Find where the given text appears and provide that cell's center as (X, Y) coordinate. 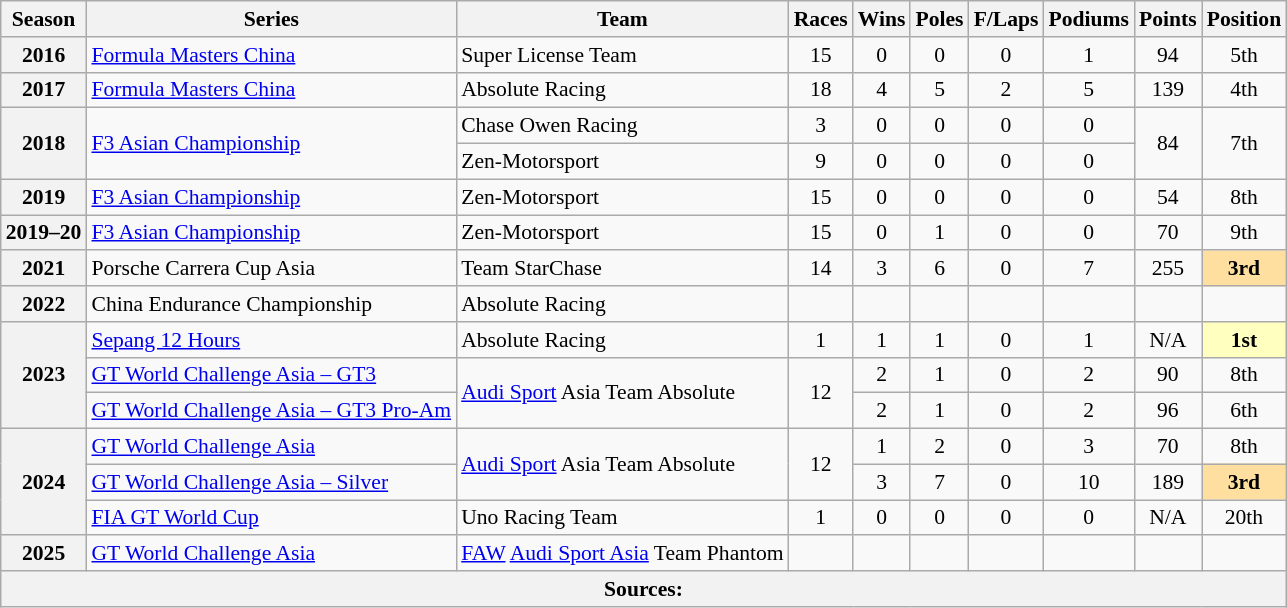
Position (1244, 19)
GT World Challenge Asia – GT3 Pro-Am (271, 411)
255 (1168, 269)
2023 (44, 376)
2016 (44, 55)
1st (1244, 340)
F/Laps (1006, 19)
FAW Audi Sport Asia Team Phantom (622, 554)
90 (1168, 375)
4 (882, 90)
Sources: (644, 589)
China Endurance Championship (271, 304)
GT World Challenge Asia – Silver (271, 482)
94 (1168, 55)
Podiums (1088, 19)
Points (1168, 19)
5th (1244, 55)
Races (821, 19)
9 (821, 162)
9th (1244, 233)
Uno Racing Team (622, 518)
14 (821, 269)
Series (271, 19)
GT World Challenge Asia – GT3 (271, 375)
Porsche Carrera Cup Asia (271, 269)
2022 (44, 304)
2021 (44, 269)
Poles (939, 19)
6 (939, 269)
2017 (44, 90)
10 (1088, 482)
96 (1168, 411)
20th (1244, 518)
2019–20 (44, 233)
Season (44, 19)
Chase Owen Racing (622, 126)
2019 (44, 197)
189 (1168, 482)
Wins (882, 19)
7th (1244, 144)
Team StarChase (622, 269)
2025 (44, 554)
2024 (44, 482)
Sepang 12 Hours (271, 340)
84 (1168, 144)
Super License Team (622, 55)
6th (1244, 411)
Team (622, 19)
139 (1168, 90)
54 (1168, 197)
2018 (44, 144)
18 (821, 90)
FIA GT World Cup (271, 518)
4th (1244, 90)
